From the cell containing the given text, extract its center point as (X, Y) coordinate. 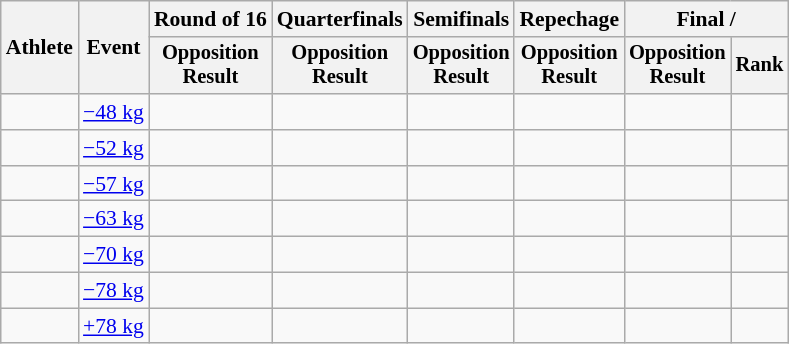
Semifinals (462, 19)
−57 kg (114, 184)
Event (114, 48)
Athlete (40, 48)
+78 kg (114, 326)
Rank (760, 66)
−70 kg (114, 255)
Round of 16 (210, 19)
Repechage (569, 19)
−52 kg (114, 148)
Final / (706, 19)
−63 kg (114, 219)
−48 kg (114, 112)
−78 kg (114, 291)
Quarterfinals (340, 19)
